For the text-containing cell, return its midpoint in (X, Y) coordinate format. 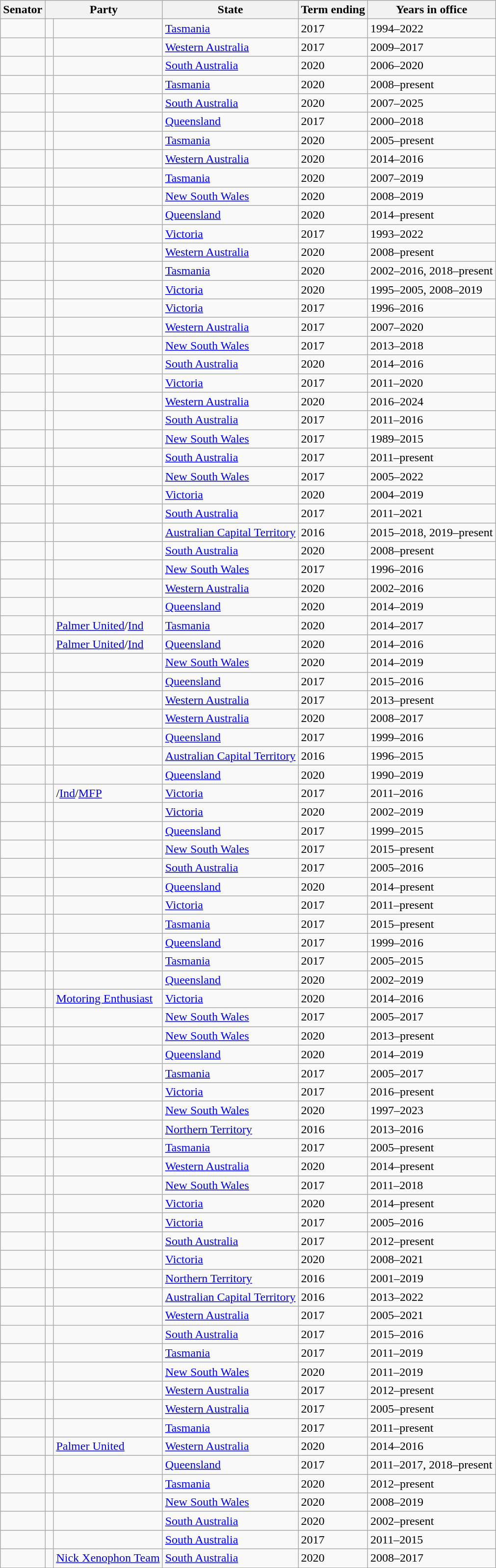
2007–2025 (432, 103)
Years in office (432, 10)
2002–present (432, 1521)
2013–2022 (432, 1297)
1994–2022 (432, 28)
2005–2021 (432, 1316)
2011–2015 (432, 1540)
2002–2016, 2018–present (432, 271)
2011–2021 (432, 513)
Party (104, 10)
2011–2020 (432, 383)
1997–2023 (432, 1110)
2005–2022 (432, 476)
2014–2017 (432, 625)
2011–2018 (432, 1185)
Senator (23, 10)
2002–2016 (432, 588)
2005–2015 (432, 961)
2000–2018 (432, 122)
2013–2016 (432, 1129)
Palmer United (108, 1446)
2009–2017 (432, 47)
1995–2005, 2008–2019 (432, 290)
2011–2017, 2018–present (432, 1465)
2016–present (432, 1092)
1989–2015 (432, 439)
2004–2019 (432, 495)
1990–2019 (432, 774)
2006–2020 (432, 66)
2015–2018, 2019–present (432, 532)
1999–2015 (432, 831)
Motoring Enthusiast (108, 998)
1996–2015 (432, 756)
2007–2019 (432, 177)
2013–2018 (432, 346)
2001–2019 (432, 1278)
1993–2022 (432, 234)
Nick Xenophon Team (108, 1558)
2016–2024 (432, 401)
2008–2021 (432, 1260)
2007–2020 (432, 327)
State (231, 10)
Term ending (333, 10)
/Ind/MFP (108, 793)
